Capture the cell that displays the provided text and extract its (x, y) central coordinate. 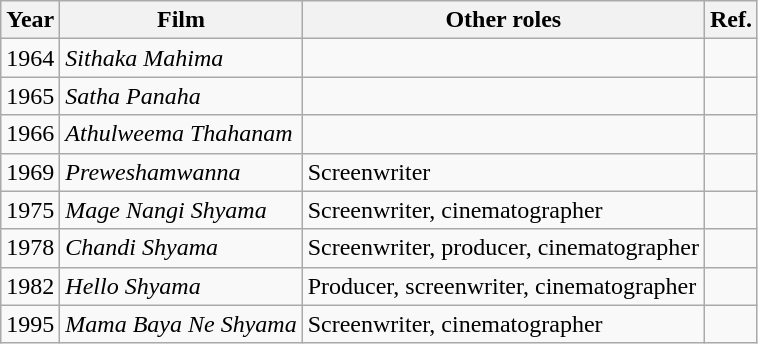
Mama Baya Ne Shyama (181, 324)
1975 (30, 210)
Hello Shyama (181, 286)
1964 (30, 58)
Screenwriter, producer, cinematographer (503, 248)
1982 (30, 286)
1978 (30, 248)
Year (30, 20)
1965 (30, 96)
Satha Panaha (181, 96)
1969 (30, 172)
1966 (30, 134)
Screenwriter (503, 172)
Other roles (503, 20)
Sithaka Mahima (181, 58)
1995 (30, 324)
Mage Nangi Shyama (181, 210)
Film (181, 20)
Producer, screenwriter, cinematographer (503, 286)
Preweshamwanna (181, 172)
Ref. (730, 20)
Athulweema Thahanam (181, 134)
Chandi Shyama (181, 248)
